Capture the cell that displays the provided text and extract its [x, y] central coordinate. 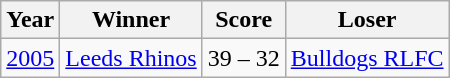
39 – 32 [244, 58]
Score [244, 20]
Year [30, 20]
Bulldogs RLFC [367, 58]
Loser [367, 20]
Winner [131, 20]
2005 [30, 58]
Leeds Rhinos [131, 58]
